For the text-containing cell, return its midpoint in (x, y) coordinate format. 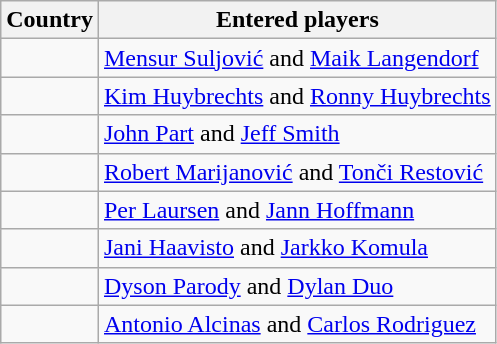
Robert Marijanović and Tonči Restović (297, 172)
Kim Huybrechts and Ronny Huybrechts (297, 96)
John Part and Jeff Smith (297, 134)
Antonio Alcinas and Carlos Rodriguez (297, 324)
Mensur Suljović and Maik Langendorf (297, 58)
Entered players (297, 20)
Jani Haavisto and Jarkko Komula (297, 248)
Dyson Parody and Dylan Duo (297, 286)
Country (50, 20)
Per Laursen and Jann Hoffmann (297, 210)
